Find where the given text appears and provide that cell's center as (X, Y) coordinate. 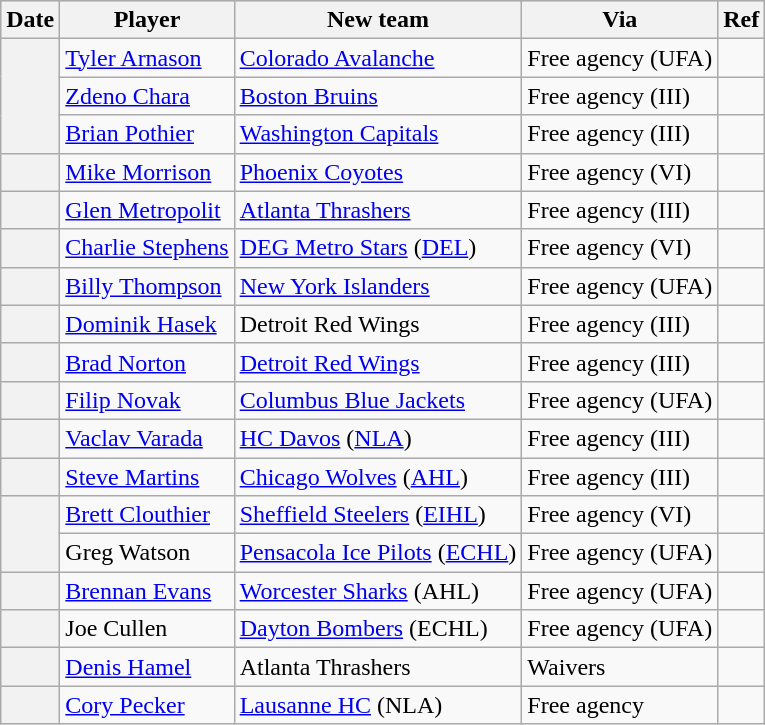
Date (30, 20)
Worcester Sharks (AHL) (378, 591)
Cory Pecker (147, 705)
Zdeno Chara (147, 96)
New York Islanders (378, 286)
Chicago Wolves (AHL) (378, 477)
Boston Bruins (378, 96)
Glen Metropolit (147, 210)
Colorado Avalanche (378, 58)
Pensacola Ice Pilots (ECHL) (378, 553)
Denis Hamel (147, 667)
Joe Cullen (147, 629)
Lausanne HC (NLA) (378, 705)
Vaclav Varada (147, 438)
Greg Watson (147, 553)
Ref (742, 20)
Waivers (620, 667)
Tyler Arnason (147, 58)
Steve Martins (147, 477)
New team (378, 20)
DEG Metro Stars (DEL) (378, 248)
Free agency (620, 705)
Brett Clouthier (147, 515)
Dominik Hasek (147, 324)
Brian Pothier (147, 134)
Brennan Evans (147, 591)
Player (147, 20)
Columbus Blue Jackets (378, 400)
Dayton Bombers (ECHL) (378, 629)
Mike Morrison (147, 172)
Billy Thompson (147, 286)
Washington Capitals (378, 134)
Via (620, 20)
Charlie Stephens (147, 248)
Sheffield Steelers (EIHL) (378, 515)
Brad Norton (147, 362)
HC Davos (NLA) (378, 438)
Phoenix Coyotes (378, 172)
Filip Novak (147, 400)
